Return the (X, Y) coordinate for the center point of the cell that contains the specified text.  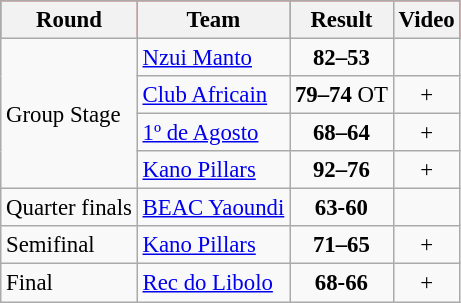
BEAC Yaoundi (213, 208)
1º de Agosto (213, 133)
Semifinal (69, 245)
Club Africain (213, 95)
Group Stage (69, 114)
68-66 (342, 283)
Nzui Manto (213, 58)
Rec do Libolo (213, 283)
92–76 (342, 170)
79–74 OT (342, 95)
71–65 (342, 245)
63-60 (342, 208)
Quarter finals (69, 208)
Team (213, 20)
Video (426, 20)
Result (342, 20)
82–53 (342, 58)
Round (69, 20)
68–64 (342, 133)
Final (69, 283)
